Return (x, y) of the center of cell containing provided text 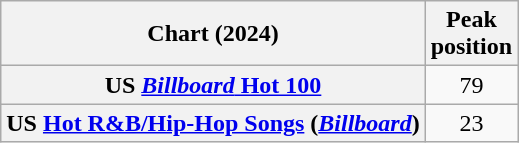
23 (471, 123)
Chart (2024) (213, 34)
Peakposition (471, 34)
79 (471, 85)
US Hot R&B/Hip-Hop Songs (Billboard) (213, 123)
US Billboard Hot 100 (213, 85)
